Return (x, y) of the center of cell containing provided text 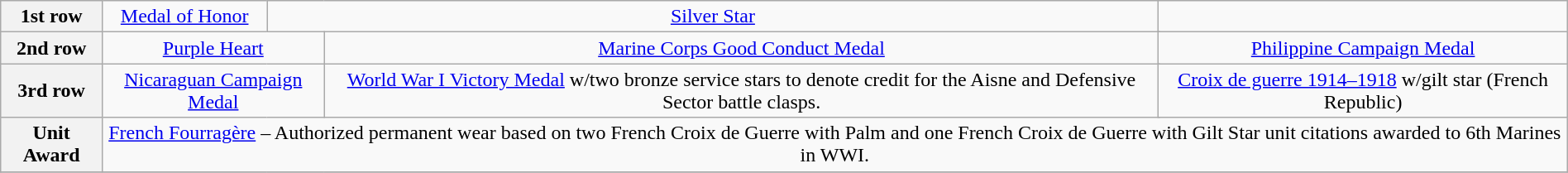
Nicaraguan Campaign Medal (213, 91)
Marine Corps Good Conduct Medal (741, 48)
Purple Heart (213, 48)
2nd row (51, 48)
Philippine Campaign Medal (1363, 48)
Medal of Honor (184, 17)
Unit Award (51, 144)
Croix de guerre 1914–1918 w/gilt star (French Republic) (1363, 91)
Silver Star (713, 17)
1st row (51, 17)
World War I Victory Medal w/two bronze service stars to denote credit for the Aisne and Defensive Sector battle clasps. (741, 91)
3rd row (51, 91)
